Output the [X, Y] coordinate of the center of the cell containing the given text.  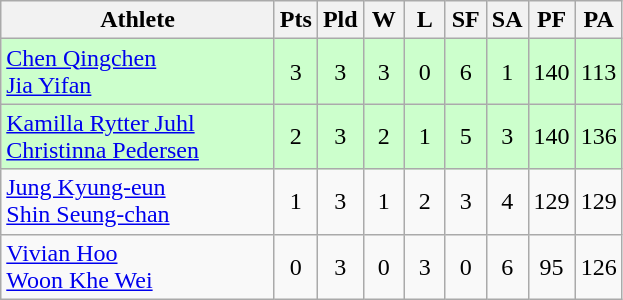
Vivian Hoo Woon Khe Wei [138, 266]
Kamilla Rytter Juhl Christinna Pedersen [138, 136]
136 [598, 136]
4 [507, 202]
Pts [296, 20]
W [384, 20]
Chen Qingchen Jia Yifan [138, 72]
PA [598, 20]
Jung Kyung-eun Shin Seung-chan [138, 202]
95 [552, 266]
5 [466, 136]
SF [466, 20]
SA [507, 20]
L [424, 20]
113 [598, 72]
PF [552, 20]
Pld [340, 20]
126 [598, 266]
Athlete [138, 20]
